Provide the (x, y) coordinate of the cell's center where the given text is located.  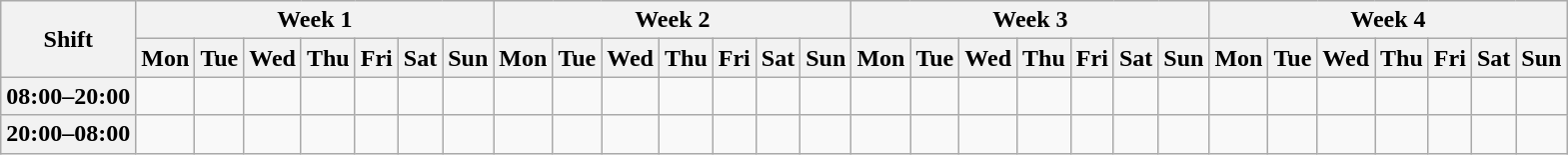
Shift (68, 39)
Week 1 (315, 20)
Week 4 (1388, 20)
20:00–08:00 (68, 134)
08:00–20:00 (68, 96)
Week 3 (1030, 20)
Week 2 (673, 20)
